Identify which cell holds the provided text, then report its [X, Y] central coordinate. 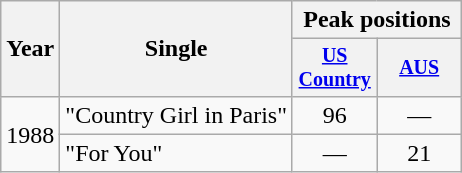
AUS [419, 68]
Year [30, 49]
21 [419, 153]
"For You" [176, 153]
Peak positions [376, 20]
"Country Girl in Paris" [176, 115]
US Country [334, 68]
96 [334, 115]
1988 [30, 134]
Single [176, 49]
